Capture the cell that displays the provided text and extract its [X, Y] central coordinate. 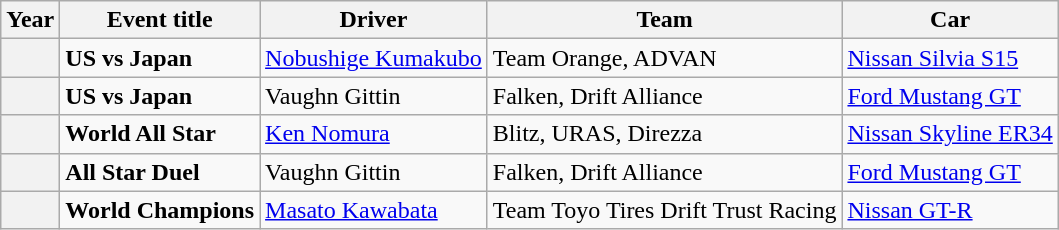
Team [664, 20]
Team Orange, ADVAN [664, 58]
Nissan Skyline ER34 [950, 134]
Team Toyo Tires Drift Trust Racing [664, 210]
Year [30, 20]
World All Star [160, 134]
Ken Nomura [374, 134]
Nissan Silvia S15 [950, 58]
Blitz, URAS, Direzza [664, 134]
Driver [374, 20]
All Star Duel [160, 172]
Event title [160, 20]
Car [950, 20]
World Champions [160, 210]
Nobushige Kumakubo [374, 58]
Masato Kawabata [374, 210]
Nissan GT-R [950, 210]
